Return the (x, y) coordinate for the center point of the cell that contains the specified text.  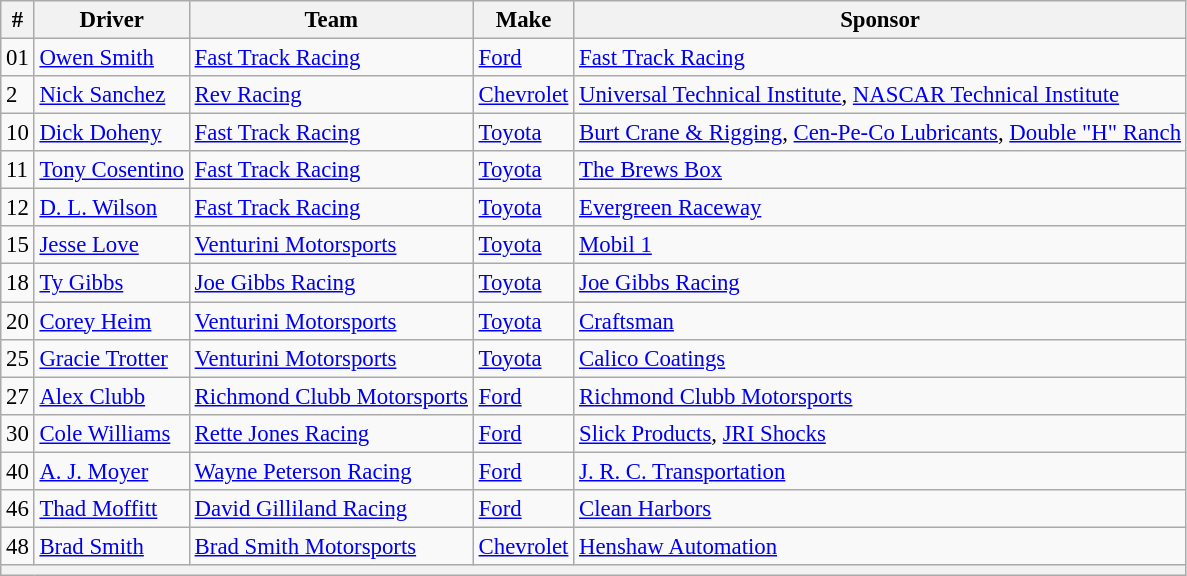
46 (18, 509)
01 (18, 58)
Driver (112, 20)
Dick Doheny (112, 133)
Jesse Love (112, 245)
25 (18, 358)
Team (331, 20)
11 (18, 170)
Cole Williams (112, 433)
Slick Products, JRI Shocks (880, 433)
A. J. Moyer (112, 471)
Rette Jones Racing (331, 433)
48 (18, 546)
20 (18, 321)
Evergreen Raceway (880, 208)
Owen Smith (112, 58)
D. L. Wilson (112, 208)
40 (18, 471)
Clean Harbors (880, 509)
The Brews Box (880, 170)
2 (18, 95)
Burt Crane & Rigging, Cen-Pe-Co Lubricants, Double "H" Ranch (880, 133)
Alex Clubb (112, 396)
27 (18, 396)
18 (18, 283)
Sponsor (880, 20)
Calico Coatings (880, 358)
David Gilliland Racing (331, 509)
Nick Sanchez (112, 95)
Henshaw Automation (880, 546)
10 (18, 133)
Thad Moffitt (112, 509)
Gracie Trotter (112, 358)
Brad Smith Motorsports (331, 546)
Brad Smith (112, 546)
# (18, 20)
Craftsman (880, 321)
Tony Cosentino (112, 170)
30 (18, 433)
Mobil 1 (880, 245)
Corey Heim (112, 321)
Wayne Peterson Racing (331, 471)
12 (18, 208)
Make (523, 20)
Universal Technical Institute, NASCAR Technical Institute (880, 95)
Rev Racing (331, 95)
15 (18, 245)
Ty Gibbs (112, 283)
J. R. C. Transportation (880, 471)
